Find where the given text appears and provide that cell's center as [X, Y] coordinate. 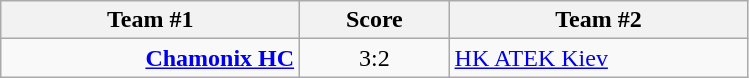
Score [374, 20]
3:2 [374, 58]
Team #1 [150, 20]
HK ATEK Kiev [598, 58]
Chamonix HC [150, 58]
Team #2 [598, 20]
